Return the [X, Y] coordinate for the center point of the cell that contains the specified text.  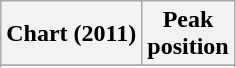
Peak position [188, 34]
Chart (2011) [72, 34]
